Detect which cell encompasses the target text, then output its [x, y] center coordinate. 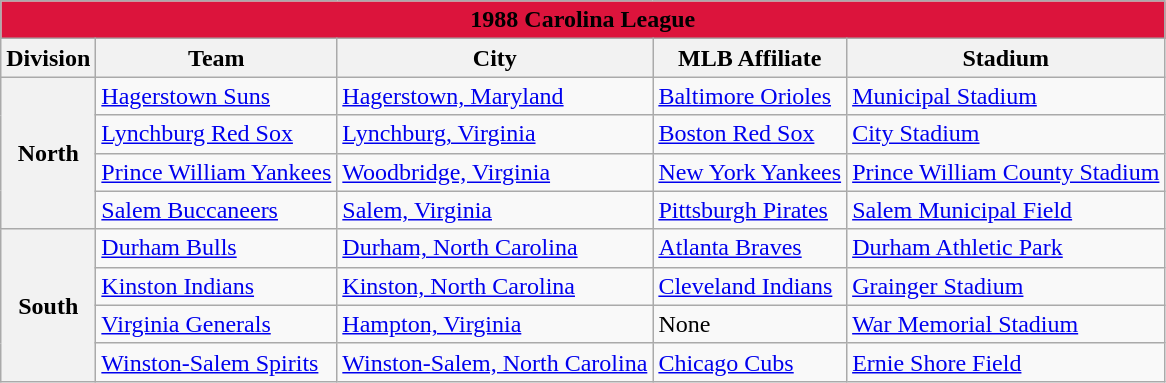
Cleveland Indians [750, 286]
Salem Municipal Field [1006, 210]
Hagerstown Suns [216, 96]
None [750, 324]
Boston Red Sox [750, 134]
Virginia Generals [216, 324]
Prince William County Stadium [1006, 172]
Hagerstown, Maryland [495, 96]
City [495, 58]
Pittsburgh Pirates [750, 210]
Atlanta Braves [750, 248]
South [48, 305]
North [48, 153]
Lynchburg Red Sox [216, 134]
Lynchburg, Virginia [495, 134]
Prince William Yankees [216, 172]
1988 Carolina League [583, 20]
Durham Athletic Park [1006, 248]
Ernie Shore Field [1006, 362]
Municipal Stadium [1006, 96]
Durham, North Carolina [495, 248]
MLB Affiliate [750, 58]
Kinston Indians [216, 286]
Chicago Cubs [750, 362]
Salem, Virginia [495, 210]
Winston-Salem, North Carolina [495, 362]
Hampton, Virginia [495, 324]
Grainger Stadium [1006, 286]
Baltimore Orioles [750, 96]
Division [48, 58]
Stadium [1006, 58]
War Memorial Stadium [1006, 324]
Team [216, 58]
City Stadium [1006, 134]
Durham Bulls [216, 248]
Kinston, North Carolina [495, 286]
Woodbridge, Virginia [495, 172]
Salem Buccaneers [216, 210]
New York Yankees [750, 172]
Winston-Salem Spirits [216, 362]
